Locate the cell with the specified text and output its [X, Y] center coordinate. 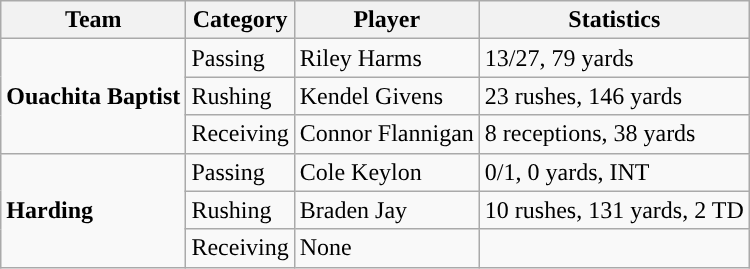
Player [386, 20]
Statistics [614, 20]
Ouachita Baptist [94, 96]
Riley Harms [386, 58]
8 receptions, 38 yards [614, 134]
Harding [94, 210]
Connor Flannigan [386, 134]
13/27, 79 yards [614, 58]
0/1, 0 yards, INT [614, 172]
Kendel Givens [386, 96]
Team [94, 20]
Braden Jay [386, 210]
Category [240, 20]
23 rushes, 146 yards [614, 96]
None [386, 248]
10 rushes, 131 yards, 2 TD [614, 210]
Cole Keylon [386, 172]
